Return the [x, y] coordinate for the center point of the cell that contains the specified text.  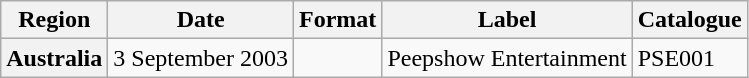
PSE001 [690, 58]
Date [201, 20]
Australia [54, 58]
3 September 2003 [201, 58]
Label [507, 20]
Catalogue [690, 20]
Format [338, 20]
Region [54, 20]
Peepshow Entertainment [507, 58]
